Locate the cell with the specified text and output its (x, y) center coordinate. 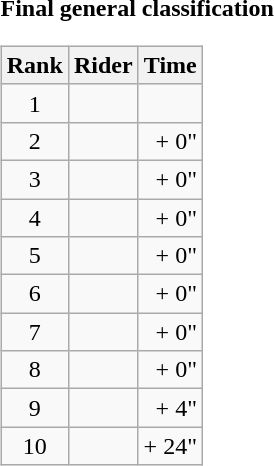
4 (34, 217)
6 (34, 294)
5 (34, 256)
8 (34, 370)
3 (34, 179)
+ 24" (170, 446)
Rider (103, 65)
2 (34, 141)
7 (34, 332)
+ 4" (170, 408)
1 (34, 103)
Rank (34, 65)
Time (170, 65)
9 (34, 408)
10 (34, 446)
